From the cell containing the given text, extract its center point as (x, y) coordinate. 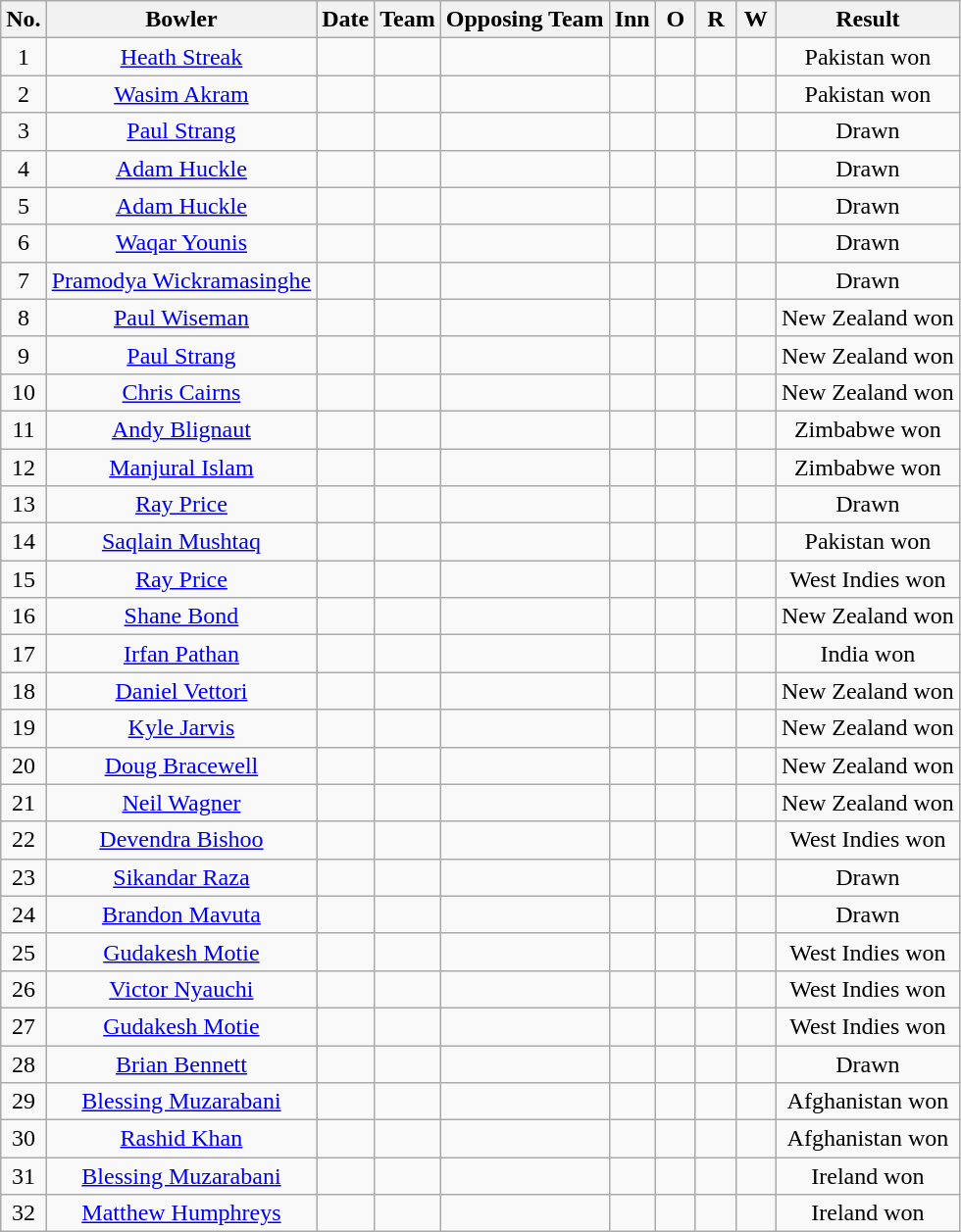
22 (24, 840)
13 (24, 505)
Chris Cairns (181, 392)
19 (24, 728)
15 (24, 579)
Date (345, 20)
Wasim Akram (181, 94)
Doug Bracewell (181, 765)
20 (24, 765)
Brandon Mavuta (181, 914)
30 (24, 1139)
32 (24, 1213)
4 (24, 169)
21 (24, 803)
Rashid Khan (181, 1139)
31 (24, 1176)
14 (24, 542)
29 (24, 1102)
Inn (632, 20)
Irfan Pathan (181, 654)
7 (24, 280)
O (675, 20)
28 (24, 1063)
11 (24, 429)
Sikandar Raza (181, 877)
Victor Nyauchi (181, 989)
1 (24, 57)
Neil Wagner (181, 803)
5 (24, 206)
Manjural Islam (181, 468)
12 (24, 468)
3 (24, 131)
24 (24, 914)
Saqlain Mushtaq (181, 542)
Daniel Vettori (181, 691)
25 (24, 952)
2 (24, 94)
Kyle Jarvis (181, 728)
Waqar Younis (181, 243)
Brian Bennett (181, 1063)
17 (24, 654)
Team (408, 20)
R (716, 20)
10 (24, 392)
Result (867, 20)
9 (24, 355)
26 (24, 989)
Devendra Bishoo (181, 840)
W (755, 20)
Pramodya Wickramasinghe (181, 280)
Bowler (181, 20)
18 (24, 691)
Heath Streak (181, 57)
Shane Bond (181, 616)
27 (24, 1026)
Andy Blignaut (181, 429)
Paul Wiseman (181, 318)
India won (867, 654)
6 (24, 243)
8 (24, 318)
16 (24, 616)
No. (24, 20)
23 (24, 877)
Opposing Team (525, 20)
Matthew Humphreys (181, 1213)
